Find where the given text appears and provide that cell's center as (X, Y) coordinate. 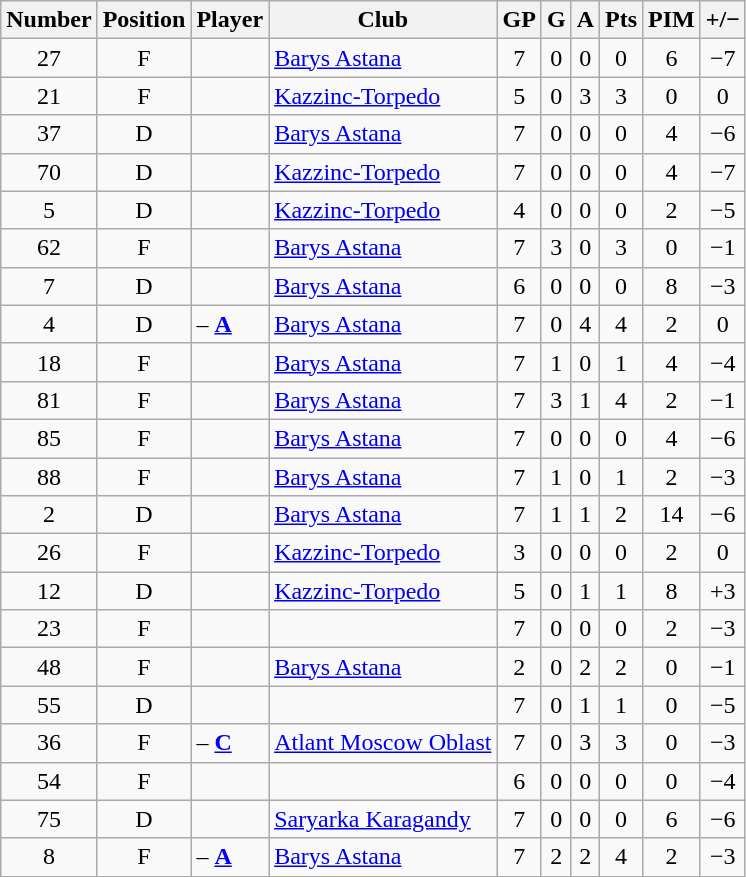
23 (49, 629)
36 (49, 743)
Player (230, 20)
PIM (672, 20)
Pts (622, 20)
18 (49, 362)
+3 (722, 591)
48 (49, 667)
Saryarka Karagandy (383, 819)
– C (230, 743)
37 (49, 134)
26 (49, 553)
G (556, 20)
GP (519, 20)
54 (49, 781)
85 (49, 438)
A (585, 20)
Atlant Moscow Oblast (383, 743)
62 (49, 248)
Position (144, 20)
+/− (722, 20)
12 (49, 591)
55 (49, 705)
81 (49, 400)
27 (49, 58)
75 (49, 819)
Club (383, 20)
21 (49, 96)
14 (672, 515)
Number (49, 20)
70 (49, 172)
88 (49, 477)
